Determine the (X, Y) coordinate at the center of the cell enclosing the given text.  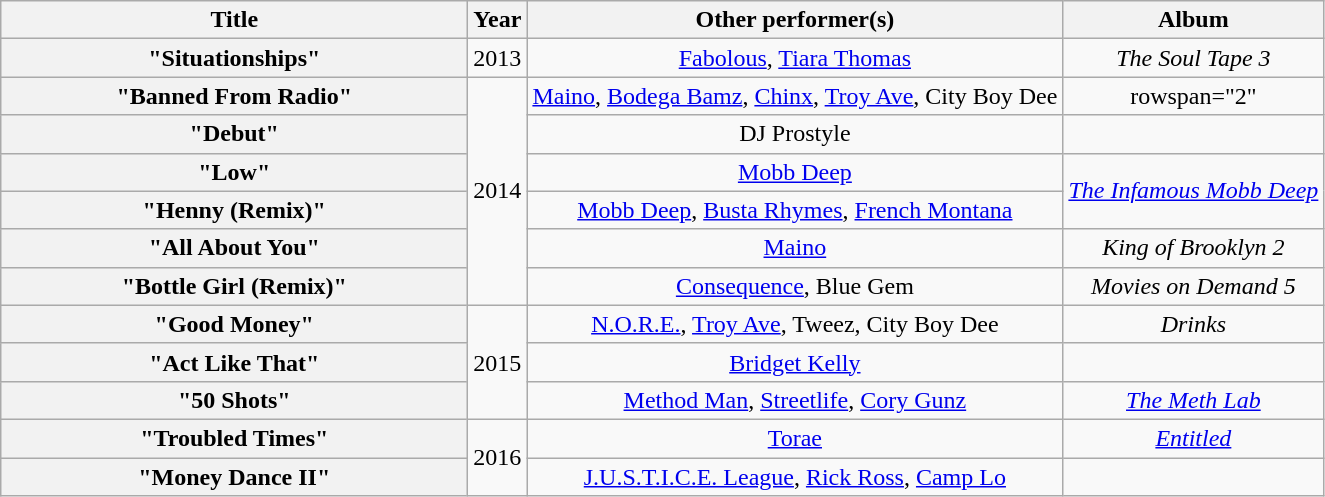
"Bottle Girl (Remix)" (234, 286)
rowspan="2" (1194, 96)
N.O.R.E., Troy Ave, Tweez, City Boy Dee (795, 324)
"Debut" (234, 134)
"Money Dance II" (234, 477)
Fabolous, Tiara Thomas (795, 58)
Maino, Bodega Bamz, Chinx, Troy Ave, City Boy Dee (795, 96)
"Situationships" (234, 58)
2015 (498, 362)
Consequence, Blue Gem (795, 286)
Mobb Deep, Busta Rhymes, French Montana (795, 210)
J.U.S.T.I.C.E. League, Rick Ross, Camp Lo (795, 477)
Other performer(s) (795, 20)
2014 (498, 191)
"All About You" (234, 248)
"50 Shots" (234, 400)
DJ Prostyle (795, 134)
Mobb Deep (795, 172)
Title (234, 20)
Method Man, Streetlife, Cory Gunz (795, 400)
Album (1194, 20)
The Meth Lab (1194, 400)
Torae (795, 438)
"Good Money" (234, 324)
"Henny (Remix)" (234, 210)
Drinks (1194, 324)
Year (498, 20)
The Infamous Mobb Deep (1194, 191)
King of Brooklyn 2 (1194, 248)
Movies on Demand 5 (1194, 286)
"Act Like That" (234, 362)
"Banned From Radio" (234, 96)
The Soul Tape 3 (1194, 58)
Maino (795, 248)
2016 (498, 457)
"Low" (234, 172)
"Troubled Times" (234, 438)
2013 (498, 58)
Bridget Kelly (795, 362)
Entitled (1194, 438)
